For the text-containing cell, return its midpoint in (X, Y) coordinate format. 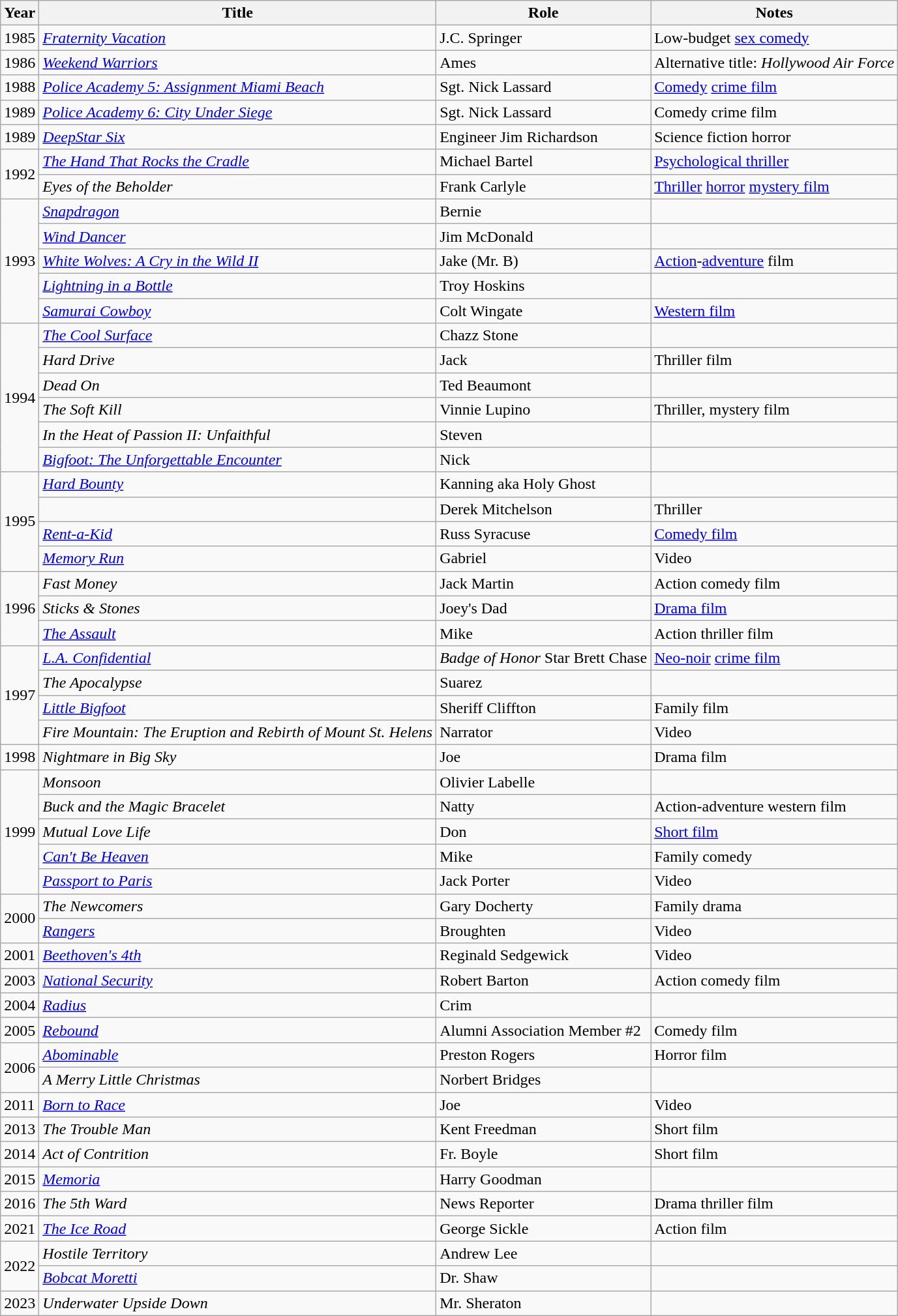
Born to Race (237, 1105)
1996 (20, 608)
Bobcat Moretti (237, 1278)
2016 (20, 1204)
Michael Bartel (544, 162)
Fraternity Vacation (237, 38)
Thriller horror mystery film (775, 186)
The Apocalypse (237, 682)
Frank Carlyle (544, 186)
Psychological thriller (775, 162)
Beethoven's 4th (237, 956)
Fr. Boyle (544, 1154)
1986 (20, 63)
2005 (20, 1030)
2004 (20, 1005)
Vinnie Lupino (544, 410)
Russ Syracuse (544, 534)
Nightmare in Big Sky (237, 757)
Action-adventure film (775, 261)
Thriller, mystery film (775, 410)
Horror film (775, 1055)
Notes (775, 13)
National Security (237, 980)
Kent Freedman (544, 1130)
Fast Money (237, 583)
Lightning in a Bottle (237, 285)
Troy Hoskins (544, 285)
Norbert Bridges (544, 1079)
Jack Martin (544, 583)
Family drama (775, 906)
The Soft Kill (237, 410)
Mr. Sheraton (544, 1303)
Rebound (237, 1030)
Steven (544, 435)
Abominable (237, 1055)
1985 (20, 38)
Family film (775, 707)
1999 (20, 832)
The Assault (237, 633)
Andrew Lee (544, 1253)
Weekend Warriors (237, 63)
The 5th Ward (237, 1204)
Crim (544, 1005)
Gabriel (544, 559)
Western film (775, 311)
1994 (20, 398)
1997 (20, 695)
Low-budget sex comedy (775, 38)
Thriller (775, 509)
Memory Run (237, 559)
Narrator (544, 733)
DeepStar Six (237, 137)
Police Academy 5: Assignment Miami Beach (237, 87)
Act of Contrition (237, 1154)
Samurai Cowboy (237, 311)
George Sickle (544, 1229)
Action film (775, 1229)
Jake (Mr. B) (544, 261)
Radius (237, 1005)
Reginald Sedgewick (544, 956)
Alumni Association Member #2 (544, 1030)
Year (20, 13)
L.A. Confidential (237, 658)
Drama thriller film (775, 1204)
Harry Goodman (544, 1179)
1998 (20, 757)
2022 (20, 1266)
2023 (20, 1303)
Dr. Shaw (544, 1278)
2001 (20, 956)
Hard Drive (237, 360)
A Merry Little Christmas (237, 1079)
Don (544, 832)
The Cool Surface (237, 336)
2000 (20, 918)
Broughten (544, 931)
Bigfoot: The Unforgettable Encounter (237, 460)
Neo-noir crime film (775, 658)
J.C. Springer (544, 38)
Natty (544, 807)
Title (237, 13)
The Ice Road (237, 1229)
Jim McDonald (544, 236)
Action-adventure western film (775, 807)
Action thriller film (775, 633)
Family comedy (775, 856)
Kanning aka Holy Ghost (544, 484)
Memoria (237, 1179)
Wind Dancer (237, 236)
White Wolves: A Cry in the Wild II (237, 261)
Olivier Labelle (544, 782)
Jack Porter (544, 881)
Derek Mitchelson (544, 509)
Robert Barton (544, 980)
Sheriff Cliffton (544, 707)
Hard Bounty (237, 484)
1993 (20, 261)
The Hand That Rocks the Cradle (237, 162)
1995 (20, 521)
2003 (20, 980)
Role (544, 13)
The Newcomers (237, 906)
Thriller film (775, 360)
Underwater Upside Down (237, 1303)
Jack (544, 360)
2021 (20, 1229)
Nick (544, 460)
1992 (20, 174)
Suarez (544, 682)
Rent-a-Kid (237, 534)
2015 (20, 1179)
News Reporter (544, 1204)
Gary Docherty (544, 906)
Police Academy 6: City Under Siege (237, 112)
Colt Wingate (544, 311)
Joey's Dad (544, 608)
Can't Be Heaven (237, 856)
Chazz Stone (544, 336)
Rangers (237, 931)
Badge of Honor Star Brett Chase (544, 658)
Buck and the Magic Bracelet (237, 807)
Ames (544, 63)
Bernie (544, 211)
2006 (20, 1067)
Monsoon (237, 782)
2013 (20, 1130)
Ted Beaumont (544, 385)
Eyes of the Beholder (237, 186)
Preston Rogers (544, 1055)
Dead On (237, 385)
Engineer Jim Richardson (544, 137)
Little Bigfoot (237, 707)
In the Heat of Passion II: Unfaithful (237, 435)
2011 (20, 1105)
1988 (20, 87)
2014 (20, 1154)
Alternative title: Hollywood Air Force (775, 63)
Mutual Love Life (237, 832)
Passport to Paris (237, 881)
Science fiction horror (775, 137)
Sticks & Stones (237, 608)
Snapdragon (237, 211)
Fire Mountain: The Eruption and Rebirth of Mount St. Helens (237, 733)
Hostile Territory (237, 1253)
The Trouble Man (237, 1130)
